Scan for the cell matching the given text and deliver its (X, Y) coordinate at center. 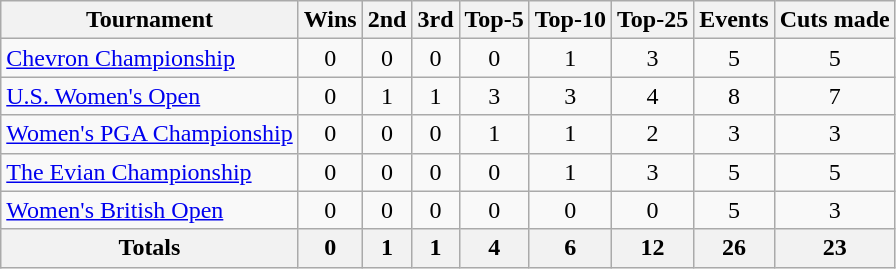
Top-10 (570, 20)
2 (652, 134)
Top-25 (652, 20)
8 (734, 96)
12 (652, 248)
The Evian Championship (150, 172)
26 (734, 248)
6 (570, 248)
Tournament (150, 20)
Cuts made (834, 20)
Women's PGA Championship (150, 134)
2nd (387, 20)
Totals (150, 248)
Events (734, 20)
3rd (436, 20)
23 (834, 248)
7 (834, 96)
Top-5 (494, 20)
Women's British Open (150, 210)
Chevron Championship (150, 58)
Wins (330, 20)
U.S. Women's Open (150, 96)
